Identify which cell holds the provided text, then report its [X, Y] central coordinate. 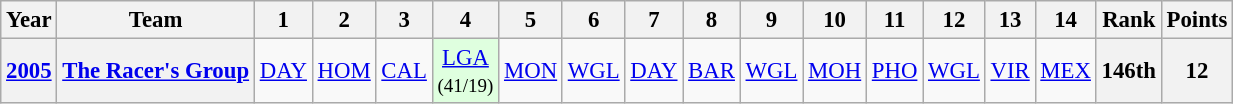
6 [593, 20]
2005 [29, 72]
MEX [1066, 72]
Year [29, 20]
2 [344, 20]
VIR [1010, 72]
4 [465, 20]
Points [1196, 20]
Team [156, 20]
9 [771, 20]
PHO [895, 72]
CAL [404, 72]
3 [404, 20]
The Racer's Group [156, 72]
HOM [344, 72]
8 [712, 20]
11 [895, 20]
Rank [1128, 20]
7 [654, 20]
MON [531, 72]
LGA(41/19) [465, 72]
1 [283, 20]
146th [1128, 72]
10 [835, 20]
MOH [835, 72]
5 [531, 20]
13 [1010, 20]
14 [1066, 20]
BAR [712, 72]
